Capture the cell that displays the provided text and extract its (x, y) central coordinate. 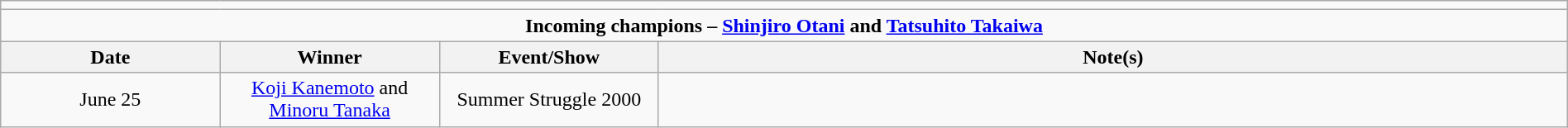
Event/Show (549, 57)
Date (111, 57)
Incoming champions – Shinjiro Otani and Tatsuhito Takaiwa (784, 26)
Note(s) (1113, 57)
Winner (329, 57)
June 25 (111, 99)
Summer Struggle 2000 (549, 99)
Koji Kanemoto and Minoru Tanaka (329, 99)
